Detect which cell encompasses the target text, then output its (X, Y) center coordinate. 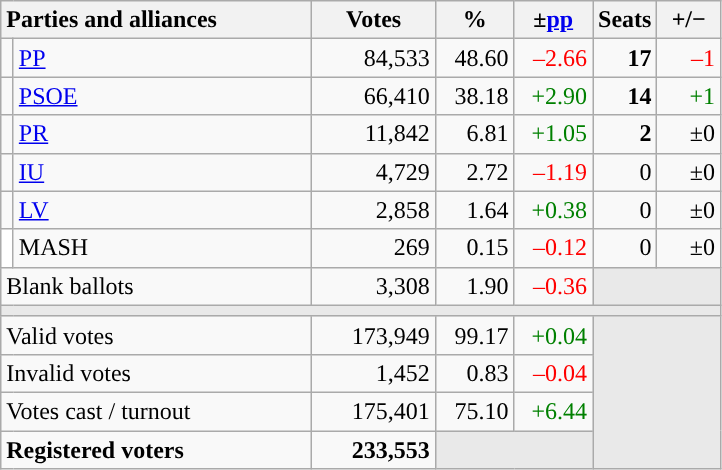
–0.04 (554, 373)
38.18 (474, 96)
84,533 (374, 58)
173,949 (374, 335)
66,410 (374, 96)
PR (162, 134)
+2.90 (554, 96)
233,553 (374, 449)
2 (624, 134)
2.72 (474, 172)
MASH (162, 248)
Votes (374, 20)
4,729 (374, 172)
2,858 (374, 210)
1,452 (374, 373)
–0.36 (554, 286)
1.90 (474, 286)
+/− (689, 20)
IU (162, 172)
17 (624, 58)
Invalid votes (156, 373)
0.83 (474, 373)
±pp (554, 20)
PSOE (162, 96)
3,308 (374, 286)
14 (624, 96)
11,842 (374, 134)
LV (162, 210)
–2.66 (554, 58)
Blank ballots (156, 286)
99.17 (474, 335)
Votes cast / turnout (156, 411)
175,401 (374, 411)
+1.05 (554, 134)
Registered voters (156, 449)
0.15 (474, 248)
+0.04 (554, 335)
Seats (624, 20)
Parties and alliances (156, 20)
+0.38 (554, 210)
269 (374, 248)
–1 (689, 58)
% (474, 20)
Valid votes (156, 335)
+1 (689, 96)
+6.44 (554, 411)
1.64 (474, 210)
–0.12 (554, 248)
–1.19 (554, 172)
48.60 (474, 58)
75.10 (474, 411)
PP (162, 58)
6.81 (474, 134)
